Determine the (X, Y) coordinate at the center of the cell enclosing the given text.  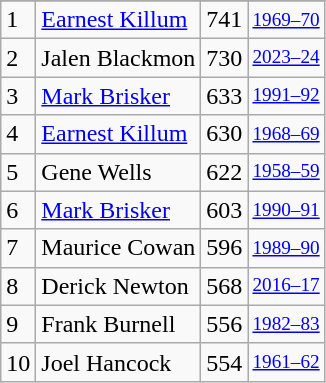
7 (18, 248)
633 (224, 96)
10 (18, 362)
Derick Newton (118, 286)
554 (224, 362)
6 (18, 210)
8 (18, 286)
3 (18, 96)
Joel Hancock (118, 362)
Frank Burnell (118, 324)
1991–92 (286, 96)
Maurice Cowan (118, 248)
1968–69 (286, 134)
603 (224, 210)
2 (18, 58)
4 (18, 134)
730 (224, 58)
556 (224, 324)
1990–91 (286, 210)
1989–90 (286, 248)
596 (224, 248)
568 (224, 286)
1969–70 (286, 20)
1 (18, 20)
1958–59 (286, 172)
5 (18, 172)
1961–62 (286, 362)
Jalen Blackmon (118, 58)
9 (18, 324)
Gene Wells (118, 172)
2016–17 (286, 286)
2023–24 (286, 58)
741 (224, 20)
1982–83 (286, 324)
622 (224, 172)
630 (224, 134)
